Output the (X, Y) coordinate of the center of the cell containing the given text.  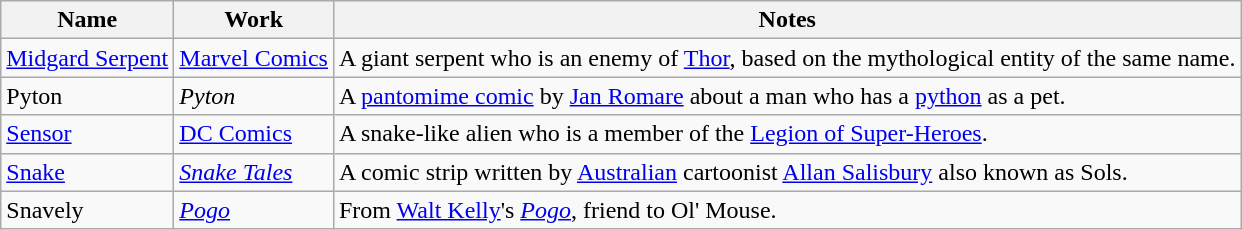
DC Comics (254, 134)
Notes (786, 20)
A comic strip written by Australian cartoonist Allan Salisbury also known as Sols. (786, 172)
Pogo (254, 210)
A snake-like alien who is a member of the Legion of Super-Heroes. (786, 134)
Work (254, 20)
Midgard Serpent (88, 58)
A pantomime comic by Jan Romare about a man who has a python as a pet. (786, 96)
Snavely (88, 210)
A giant serpent who is an enemy of Thor, based on the mythological entity of the same name. (786, 58)
Snake (88, 172)
From Walt Kelly's Pogo, friend to Ol' Mouse. (786, 210)
Marvel Comics (254, 58)
Snake Tales (254, 172)
Sensor (88, 134)
Name (88, 20)
